Find where the given text appears and provide that cell's center as (x, y) coordinate. 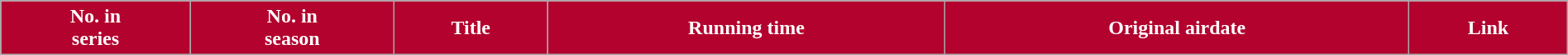
Running time (746, 28)
Title (471, 28)
No. inseason (292, 28)
Link (1489, 28)
Original airdate (1178, 28)
No. inseries (96, 28)
